Extract the [X, Y] coordinate from the center of the cell holding the provided text.  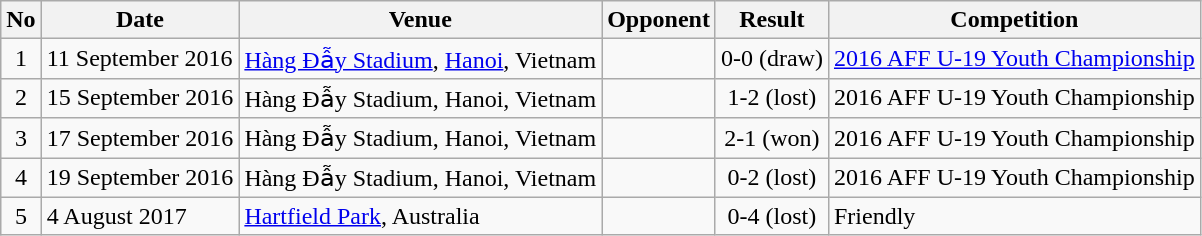
4 [21, 178]
0-2 (lost) [772, 178]
17 September 2016 [140, 138]
Date [140, 20]
2 [21, 98]
Competition [1014, 20]
15 September 2016 [140, 98]
0-0 (draw) [772, 59]
0-4 (lost) [772, 216]
1 [21, 59]
11 September 2016 [140, 59]
5 [21, 216]
Friendly [1014, 216]
2-1 (won) [772, 138]
No [21, 20]
Venue [420, 20]
4 August 2017 [140, 216]
Result [772, 20]
Hartfield Park, Australia [420, 216]
3 [21, 138]
19 September 2016 [140, 178]
1-2 (lost) [772, 98]
Opponent [659, 20]
